Return the (x, y) coordinate for the center point of the cell that contains the specified text.  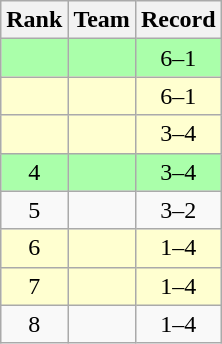
4 (34, 172)
Record (178, 20)
Rank (34, 20)
3–2 (178, 210)
6 (34, 248)
5 (34, 210)
8 (34, 324)
7 (34, 286)
Team (102, 20)
